Extract the [X, Y] coordinate from the center of the cell holding the provided text.  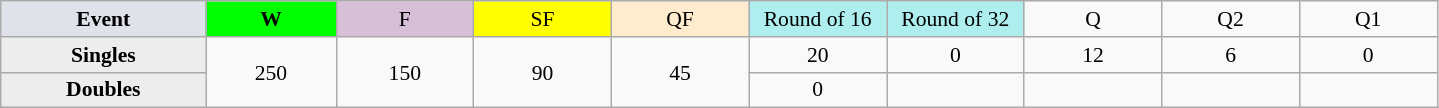
20 [818, 55]
F [405, 19]
12 [1093, 55]
45 [680, 72]
Q1 [1368, 19]
Singles [104, 55]
QF [680, 19]
90 [543, 72]
Q [1093, 19]
SF [543, 19]
W [271, 19]
Round of 32 [955, 19]
Doubles [104, 90]
250 [271, 72]
150 [405, 72]
Event [104, 19]
Round of 16 [818, 19]
Q2 [1231, 19]
6 [1231, 55]
